Find where the given text appears and provide that cell's center as [X, Y] coordinate. 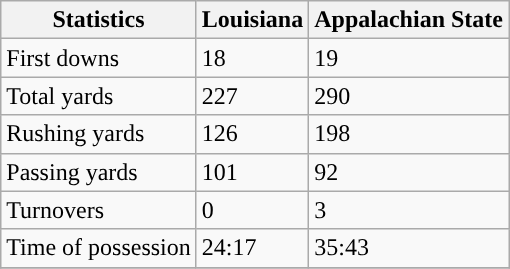
18 [252, 58]
126 [252, 134]
Appalachian State [409, 20]
19 [409, 58]
24:17 [252, 248]
227 [252, 96]
101 [252, 172]
Time of possession [99, 248]
Total yards [99, 96]
3 [409, 210]
35:43 [409, 248]
Rushing yards [99, 134]
Statistics [99, 20]
92 [409, 172]
0 [252, 210]
Passing yards [99, 172]
290 [409, 96]
Turnovers [99, 210]
Louisiana [252, 20]
First downs [99, 58]
198 [409, 134]
